Pinpoint the cell where the given text exists, returning its [X, Y] midpoint coordinate. 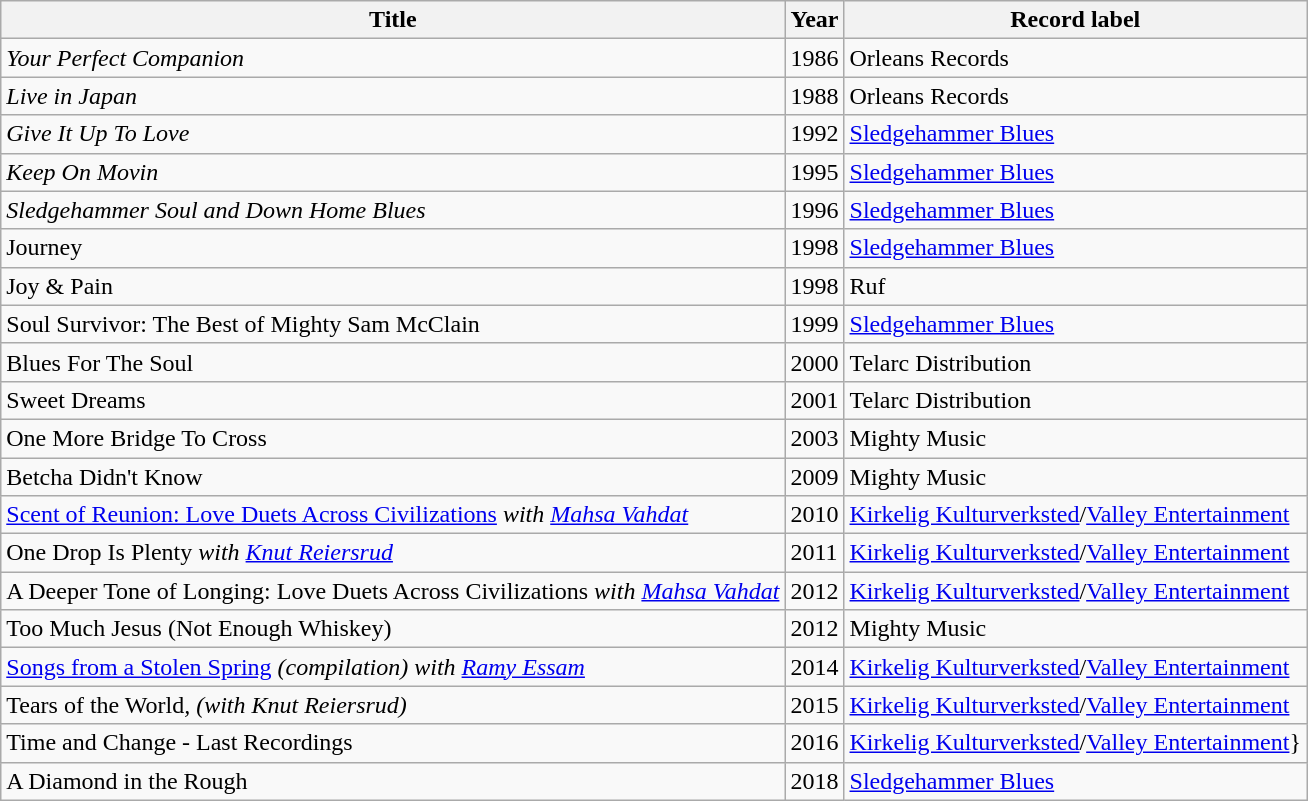
Ruf [1075, 286]
2010 [814, 515]
Scent of Reunion: Love Duets Across Civilizations with Mahsa Vahdat [393, 515]
1992 [814, 134]
Live in Japan [393, 96]
1996 [814, 210]
1995 [814, 172]
1999 [814, 324]
Title [393, 20]
Blues For The Soul [393, 362]
Tears of the World, (with Knut Reiersrud) [393, 705]
Record label [1075, 20]
A Deeper Tone of Longing: Love Duets Across Civilizations with Mahsa Vahdat [393, 591]
Time and Change - Last Recordings [393, 743]
Soul Survivor: The Best of Mighty Sam McClain [393, 324]
2000 [814, 362]
2016 [814, 743]
Songs from a Stolen Spring (compilation) with Ramy Essam [393, 667]
2001 [814, 400]
Kirkelig Kulturverksted/Valley Entertainment} [1075, 743]
Keep On Movin [393, 172]
2014 [814, 667]
2018 [814, 781]
Too Much Jesus (Not Enough Whiskey) [393, 629]
One More Bridge To Cross [393, 438]
One Drop Is Plenty with Knut Reiersrud [393, 553]
Year [814, 20]
Your Perfect Companion [393, 58]
Journey [393, 248]
1988 [814, 96]
Sledgehammer Soul and Down Home Blues [393, 210]
Sweet Dreams [393, 400]
Give It Up To Love [393, 134]
2009 [814, 477]
1986 [814, 58]
Joy & Pain [393, 286]
Betcha Didn't Know [393, 477]
2003 [814, 438]
2011 [814, 553]
2015 [814, 705]
A Diamond in the Rough [393, 781]
